Return the [x, y] coordinate for the center point of the cell that contains the specified text.  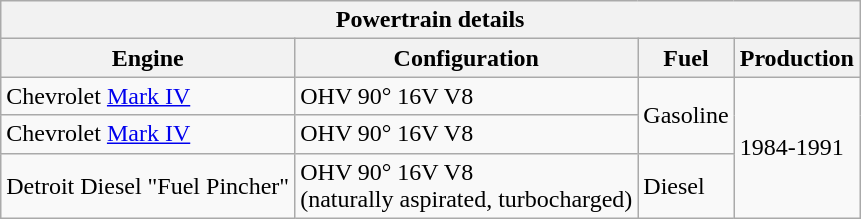
Production [796, 58]
Gasoline [686, 115]
1984-1991 [796, 148]
Powertrain details [430, 20]
Configuration [466, 58]
Diesel [686, 186]
Detroit Diesel "Fuel Pincher" [148, 186]
OHV 90° 16V V8(naturally aspirated, turbocharged) [466, 186]
Fuel [686, 58]
Engine [148, 58]
